Find where the given text appears and provide that cell's center as [x, y] coordinate. 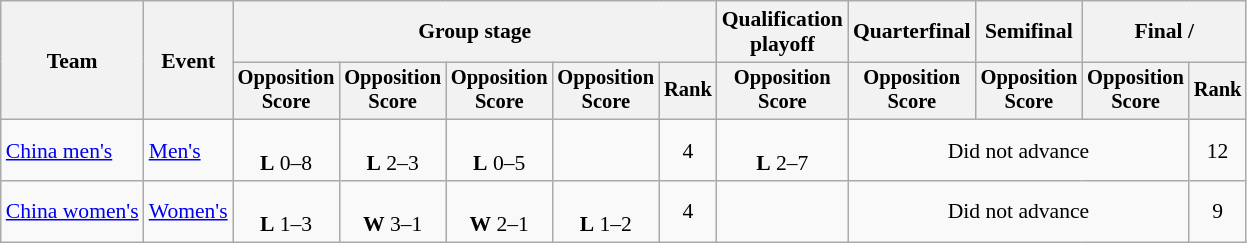
L 1–2 [606, 212]
Qualificationplayoff [782, 32]
L 2–7 [782, 150]
Final / [1164, 32]
Quarterfinal [912, 32]
Team [72, 60]
L 1–3 [286, 212]
China women's [72, 212]
W 2–1 [500, 212]
9 [1218, 212]
L 0–8 [286, 150]
L 0–5 [500, 150]
Group stage [475, 32]
Semifinal [1030, 32]
L 2–3 [392, 150]
W 3–1 [392, 212]
Event [188, 60]
Women's [188, 212]
China men's [72, 150]
Men's [188, 150]
12 [1218, 150]
